Extract the [x, y] coordinate from the center of the cell holding the provided text.  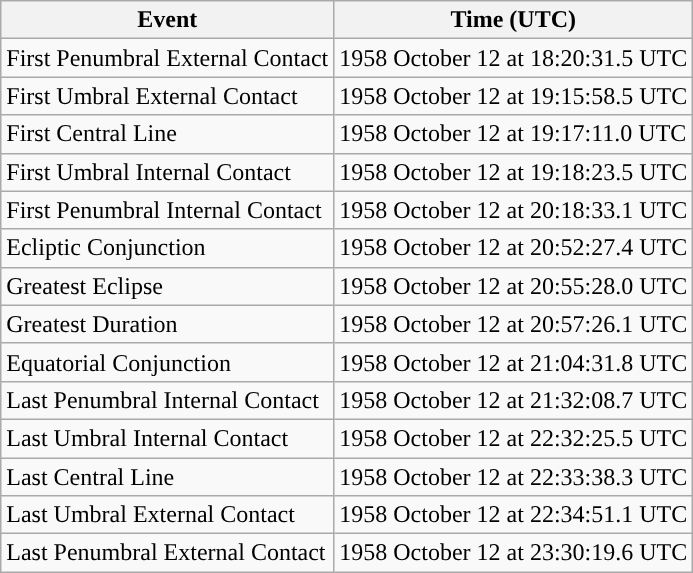
Last Umbral External Contact [168, 515]
1958 October 12 at 19:18:23.5 UTC [514, 172]
Greatest Duration [168, 324]
First Penumbral Internal Contact [168, 210]
1958 October 12 at 20:52:27.4 UTC [514, 248]
Last Penumbral External Contact [168, 553]
First Penumbral External Contact [168, 58]
1958 October 12 at 23:30:19.6 UTC [514, 553]
Last Umbral Internal Contact [168, 438]
1958 October 12 at 18:20:31.5 UTC [514, 58]
1958 October 12 at 21:04:31.8 UTC [514, 362]
1958 October 12 at 22:32:25.5 UTC [514, 438]
1958 October 12 at 21:32:08.7 UTC [514, 400]
First Central Line [168, 134]
1958 October 12 at 20:18:33.1 UTC [514, 210]
1958 October 12 at 20:55:28.0 UTC [514, 286]
First Umbral External Contact [168, 96]
Last Central Line [168, 477]
Ecliptic Conjunction [168, 248]
1958 October 12 at 22:34:51.1 UTC [514, 515]
Equatorial Conjunction [168, 362]
1958 October 12 at 20:57:26.1 UTC [514, 324]
Time (UTC) [514, 20]
1958 October 12 at 22:33:38.3 UTC [514, 477]
1958 October 12 at 19:17:11.0 UTC [514, 134]
Last Penumbral Internal Contact [168, 400]
Event [168, 20]
Greatest Eclipse [168, 286]
First Umbral Internal Contact [168, 172]
1958 October 12 at 19:15:58.5 UTC [514, 96]
